From the cell containing the given text, extract its center point as [x, y] coordinate. 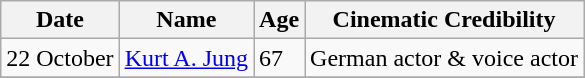
Date [60, 20]
Name [186, 20]
22 October [60, 58]
Kurt A. Jung [186, 58]
Cinematic Credibility [444, 20]
Age [280, 20]
67 [280, 58]
German actor & voice actor [444, 58]
